Provide the [X, Y] coordinate of the cell's center where the given text is located.  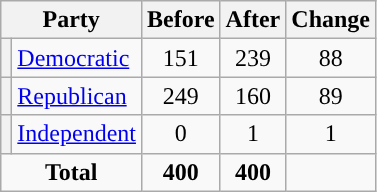
0 [180, 134]
Independent [77, 134]
Democratic [77, 58]
249 [180, 96]
239 [253, 58]
Before [180, 20]
Total [72, 172]
After [253, 20]
160 [253, 96]
Party [72, 20]
89 [331, 96]
Republican [77, 96]
Change [331, 20]
151 [180, 58]
88 [331, 58]
